Scan for the cell matching the given text and deliver its [x, y] coordinate at center. 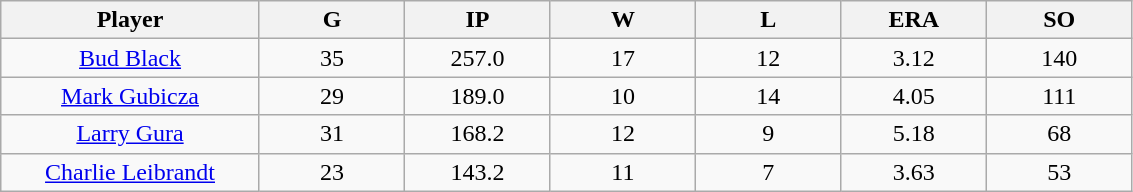
140 [1059, 58]
G [332, 20]
23 [332, 172]
Bud Black [130, 58]
L [768, 20]
IP [478, 20]
168.2 [478, 134]
7 [768, 172]
Mark Gubicza [130, 96]
68 [1059, 134]
143.2 [478, 172]
257.0 [478, 58]
11 [622, 172]
9 [768, 134]
111 [1059, 96]
14 [768, 96]
ERA [914, 20]
17 [622, 58]
Larry Gura [130, 134]
31 [332, 134]
3.63 [914, 172]
53 [1059, 172]
W [622, 20]
189.0 [478, 96]
10 [622, 96]
5.18 [914, 134]
3.12 [914, 58]
Charlie Leibrandt [130, 172]
29 [332, 96]
Player [130, 20]
35 [332, 58]
SO [1059, 20]
4.05 [914, 96]
